Identify which cell holds the provided text, then report its (x, y) central coordinate. 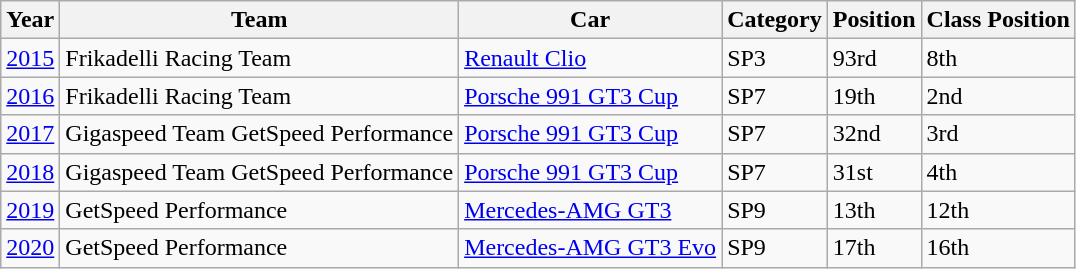
16th (998, 248)
Renault Clio (590, 58)
Mercedes-AMG GT3 (590, 210)
2017 (30, 134)
Car (590, 20)
Team (260, 20)
SP3 (775, 58)
2015 (30, 58)
17th (874, 248)
32nd (874, 134)
4th (998, 172)
Mercedes-AMG GT3 Evo (590, 248)
Year (30, 20)
Class Position (998, 20)
8th (998, 58)
31st (874, 172)
13th (874, 210)
12th (998, 210)
2020 (30, 248)
2016 (30, 96)
3rd (998, 134)
93rd (874, 58)
2018 (30, 172)
Category (775, 20)
2019 (30, 210)
19th (874, 96)
2nd (998, 96)
Position (874, 20)
